Search for the cell housing the specified text and yield its (x, y) center coordinate. 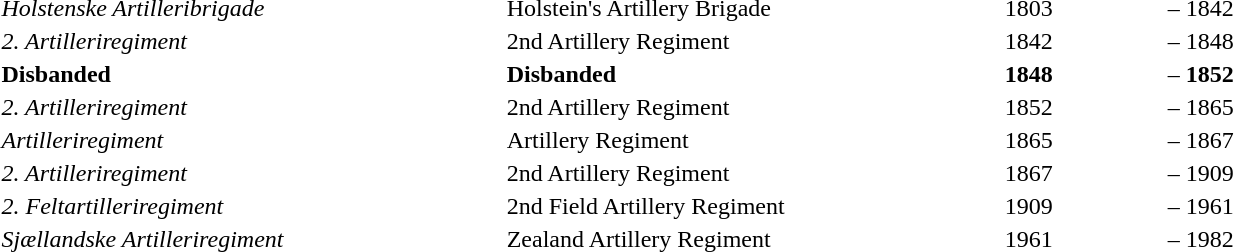
Artillery Regiment (752, 140)
2nd Field Artillery Regiment (752, 206)
1909 (1083, 206)
2. Feltartilleriregiment (251, 206)
1842 (1083, 41)
1852 (1083, 107)
1848 (1083, 74)
1865 (1083, 140)
1867 (1083, 173)
Artilleriregiment (251, 140)
